For the text-containing cell, return its midpoint in [x, y] coordinate format. 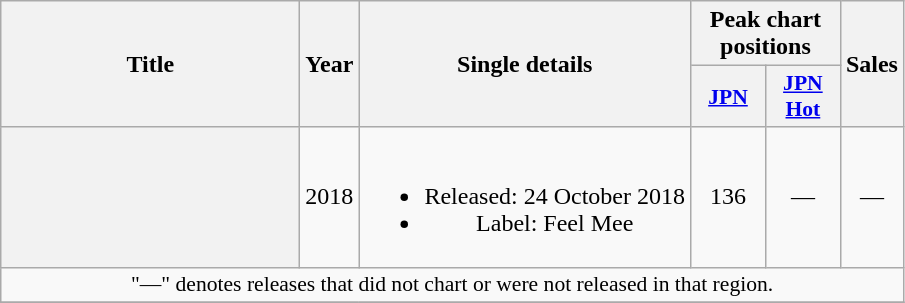
Single details [525, 64]
Sales [872, 64]
136 [728, 197]
Released: 24 October 2018Label: Feel Mee [525, 197]
Year [330, 64]
"—" denotes releases that did not chart or were not released in that region. [452, 285]
JPNHot [802, 96]
Title [150, 64]
2018 [330, 197]
Peak chart positions [766, 34]
JPN [728, 96]
